Determine the [X, Y] coordinate at the center of the cell enclosing the given text.  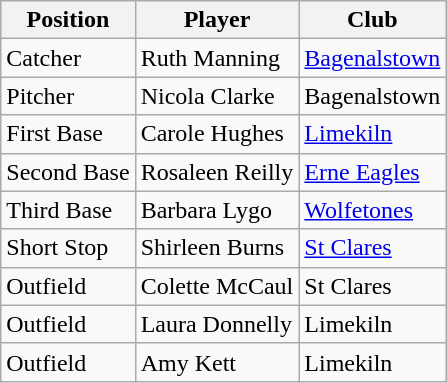
Colette McCaul [217, 286]
Third Base [68, 210]
Barbara Lygo [217, 210]
Amy Kett [217, 362]
First Base [68, 134]
Position [68, 20]
Catcher [68, 58]
Rosaleen Reilly [217, 172]
Ruth Manning [217, 58]
Laura Donnelly [217, 324]
Carole Hughes [217, 134]
Pitcher [68, 96]
Nicola Clarke [217, 96]
Club [372, 20]
Wolfetones [372, 210]
Player [217, 20]
Shirleen Burns [217, 248]
Second Base [68, 172]
Erne Eagles [372, 172]
Short Stop [68, 248]
